Capture the cell that displays the provided text and extract its [X, Y] central coordinate. 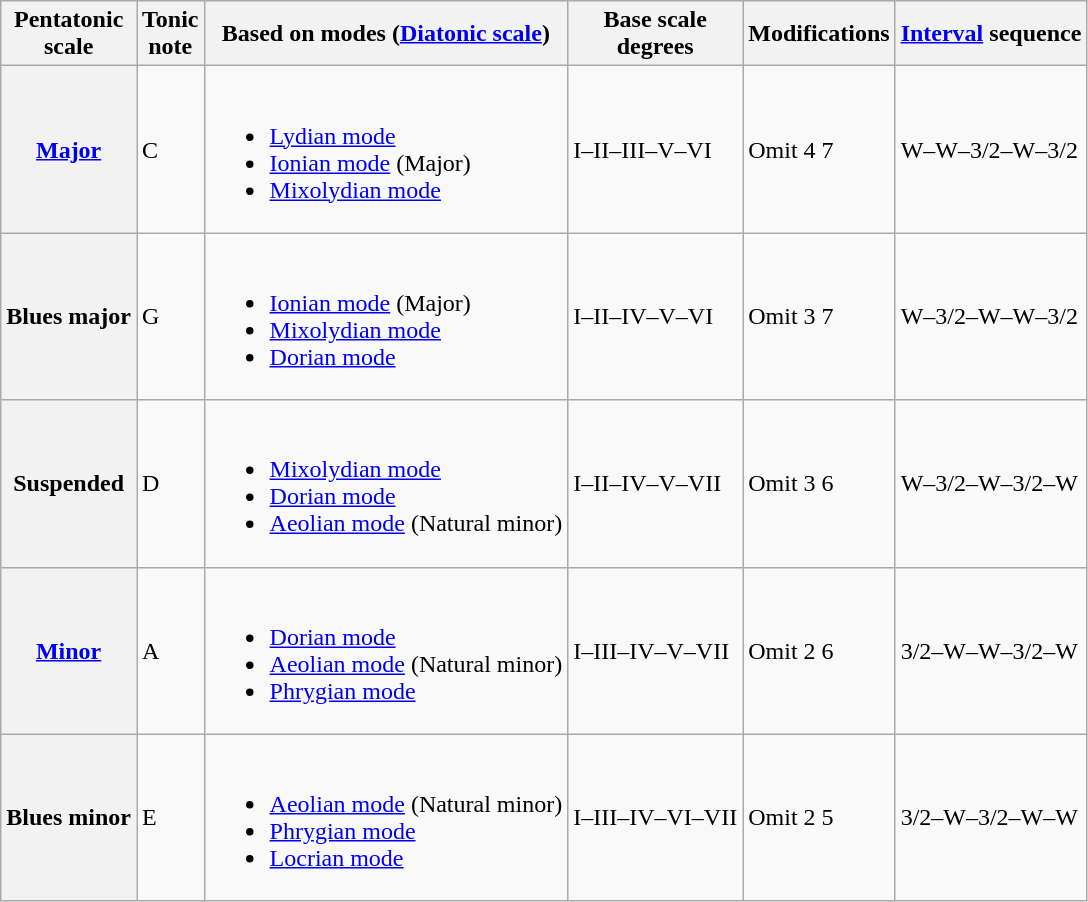
Base scaledegrees [656, 34]
Major [69, 150]
W–3/2–W–W–3/2 [991, 316]
Lydian modeIonian mode (Major)Mixolydian mode [386, 150]
Ionian mode (Major)Mixolydian modeDorian mode [386, 316]
Interval sequence [991, 34]
G [170, 316]
Modifications [819, 34]
3/2–W–W–3/2–W [991, 650]
Aeolian mode (Natural minor)Phrygian modeLocrian mode [386, 818]
W–3/2–W–3/2–W [991, 484]
I–II–IV–V–VII [656, 484]
Omit 2 6 [819, 650]
Blues minor [69, 818]
Omit 3 6 [819, 484]
Minor [69, 650]
Omit 2 5 [819, 818]
C [170, 150]
I–II–IV–V–VI [656, 316]
Omit 4 7 [819, 150]
Blues major [69, 316]
Omit 3 7 [819, 316]
Based on modes (Diatonic scale) [386, 34]
D [170, 484]
Dorian modeAeolian mode (Natural minor)Phrygian mode [386, 650]
Suspended [69, 484]
W–W–3/2–W–3/2 [991, 150]
3/2–W–3/2–W–W [991, 818]
I–III–IV–V–VII [656, 650]
Pentatonicscale [69, 34]
I–III–IV–VI–VII [656, 818]
Mixolydian modeDorian modeAeolian mode (Natural minor) [386, 484]
E [170, 818]
Tonicnote [170, 34]
A [170, 650]
I–II–III–V–VI [656, 150]
